Extract the [X, Y] coordinate from the center of the cell holding the provided text.  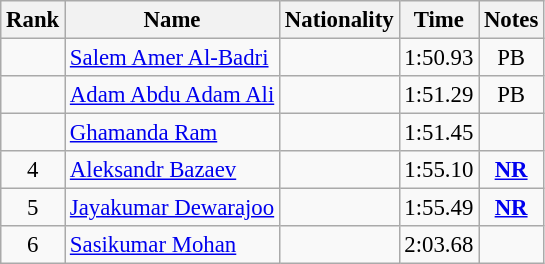
Ghamanda Ram [172, 133]
Name [172, 20]
6 [33, 245]
Adam Abdu Adam Ali [172, 95]
5 [33, 208]
Aleksandr Bazaev [172, 170]
2:03.68 [439, 245]
Rank [33, 20]
Time [439, 20]
1:51.29 [439, 95]
4 [33, 170]
1:55.49 [439, 208]
1:51.45 [439, 133]
Sasikumar Mohan [172, 245]
1:55.10 [439, 170]
1:50.93 [439, 58]
Notes [512, 20]
Jayakumar Dewarajoo [172, 208]
Nationality [340, 20]
Salem Amer Al-Badri [172, 58]
